Find where the given text appears and provide that cell's center as (X, Y) coordinate. 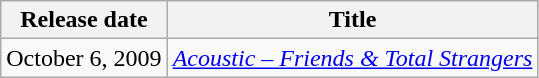
Title (352, 20)
Release date (84, 20)
Acoustic – Friends & Total Strangers (352, 58)
October 6, 2009 (84, 58)
